Detect which cell encompasses the target text, then output its (x, y) center coordinate. 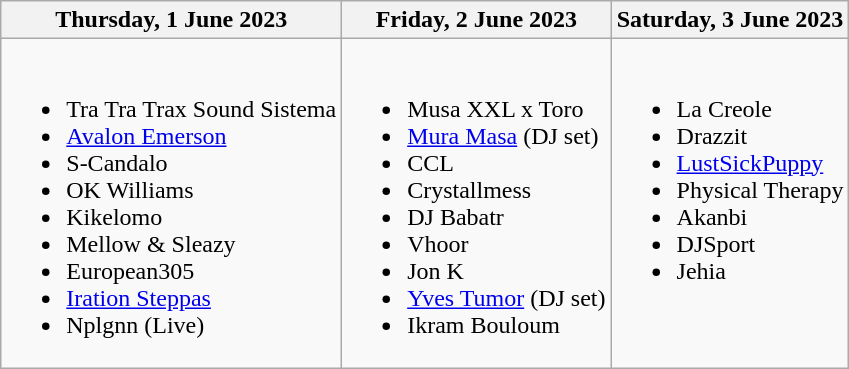
Thursday, 1 June 2023 (172, 20)
Saturday, 3 June 2023 (730, 20)
Tra Tra Trax Sound SistemaAvalon EmersonS-CandaloOK WilliamsKikelomoMellow & SleazyEuropean305Iration SteppasNplgnn (Live) (172, 204)
Friday, 2 June 2023 (476, 20)
La CreoleDrazzitLustSickPuppyPhysical TherapyAkanbiDJSportJehia (730, 204)
Musa XXL x ToroMura Masa (DJ set)CCLCrystallmessDJ BabatrVhoorJon KYves Tumor (DJ set)Ikram Bouloum (476, 204)
